From the cell containing the given text, extract its center point as [X, Y] coordinate. 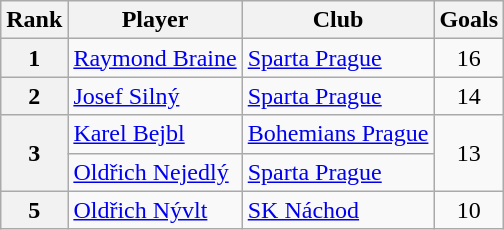
Bohemians Prague [338, 134]
1 [34, 58]
13 [469, 153]
10 [469, 210]
Club [338, 20]
Player [155, 20]
16 [469, 58]
Rank [34, 20]
SK Náchod [338, 210]
Goals [469, 20]
Raymond Braine [155, 58]
3 [34, 153]
5 [34, 210]
14 [469, 96]
Oldřich Nývlt [155, 210]
Josef Silný [155, 96]
Oldřich Nejedlý [155, 172]
2 [34, 96]
Karel Bejbl [155, 134]
